Return [X, Y] of the center of cell containing provided text 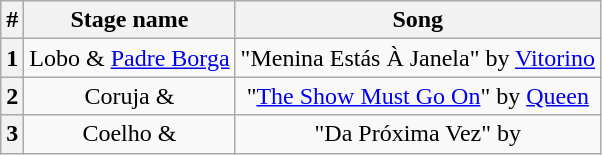
# [12, 20]
Stage name [130, 20]
2 [12, 96]
Song [418, 20]
Coruja & [130, 96]
Coelho & [130, 134]
Lobo & Padre Borga [130, 58]
3 [12, 134]
"Da Próxima Vez" by [418, 134]
1 [12, 58]
"Menina Estás À Janela" by Vitorino [418, 58]
"The Show Must Go On" by Queen [418, 96]
